Detect which cell encompasses the target text, then output its [x, y] center coordinate. 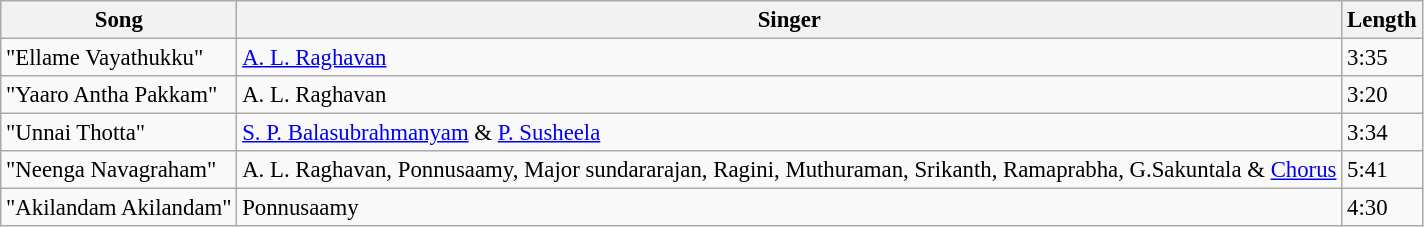
5:41 [1382, 170]
Song [119, 20]
Ponnusaamy [790, 208]
"Neenga Navagraham" [119, 170]
A. L. Raghavan, Ponnusaamy, Major sundararajan, Ragini, Muthuraman, Srikanth, Ramaprabha, G.Sakuntala & Chorus [790, 170]
S. P. Balasubrahmanyam & P. Susheela [790, 133]
"Akilandam Akilandam" [119, 208]
3:20 [1382, 95]
Length [1382, 20]
3:34 [1382, 133]
Singer [790, 20]
"Ellame Vayathukku" [119, 58]
"Unnai Thotta" [119, 133]
3:35 [1382, 58]
"Yaaro Antha Pakkam" [119, 95]
4:30 [1382, 208]
